Find where the given text appears and provide that cell's center as (X, Y) coordinate. 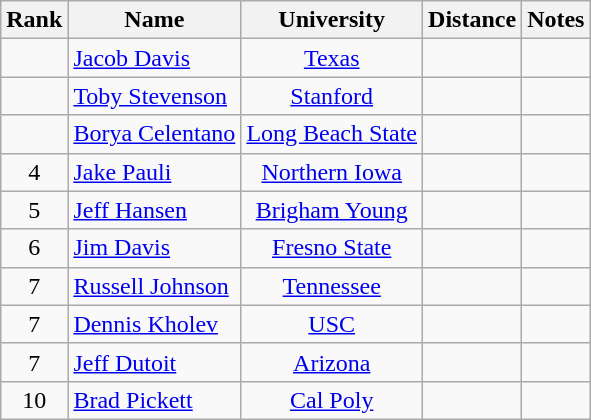
Jacob Davis (154, 58)
Arizona (332, 362)
6 (34, 248)
Notes (556, 20)
Brad Pickett (154, 400)
Jeff Hansen (154, 210)
Tennessee (332, 286)
USC (332, 324)
Northern Iowa (332, 172)
Dennis Kholev (154, 324)
4 (34, 172)
Jim Davis (154, 248)
Jeff Dutoit (154, 362)
Texas (332, 58)
Jake Pauli (154, 172)
10 (34, 400)
Cal Poly (332, 400)
5 (34, 210)
Rank (34, 20)
Long Beach State (332, 134)
Name (154, 20)
Brigham Young (332, 210)
Distance (472, 20)
Russell Johnson (154, 286)
Toby Stevenson (154, 96)
Fresno State (332, 248)
Stanford (332, 96)
Borya Celentano (154, 134)
University (332, 20)
